Return [X, Y] of the center of cell containing provided text 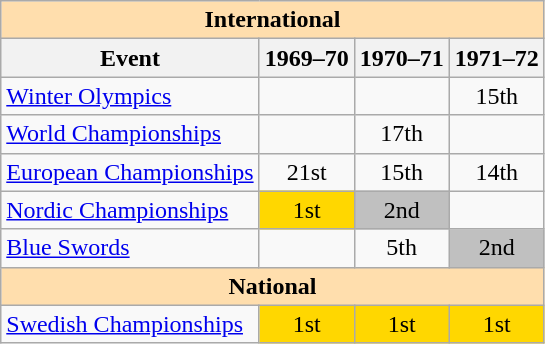
21st [306, 172]
European Championships [130, 172]
1969–70 [306, 58]
World Championships [130, 134]
Event [130, 58]
Blue Swords [130, 248]
International [273, 20]
Nordic Championships [130, 210]
5th [402, 248]
1971–72 [496, 58]
National [273, 286]
Swedish Championships [130, 324]
1970–71 [402, 58]
14th [496, 172]
17th [402, 134]
Winter Olympics [130, 96]
